Identify which cell holds the provided text, then report its (x, y) central coordinate. 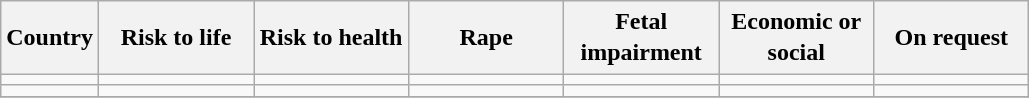
On request (952, 38)
Rape (486, 38)
Fetal impairment (642, 38)
Country (50, 38)
Economic or social (796, 38)
Risk to life (176, 38)
Risk to health (332, 38)
